Locate the cell with the specified text and output its (X, Y) center coordinate. 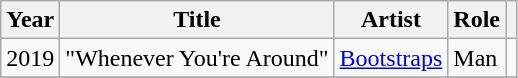
"Whenever You're Around" (197, 58)
2019 (30, 58)
Year (30, 20)
Title (197, 20)
Man (477, 58)
Artist (391, 20)
Bootstraps (391, 58)
Role (477, 20)
